Find where the given text appears and provide that cell's center as [x, y] coordinate. 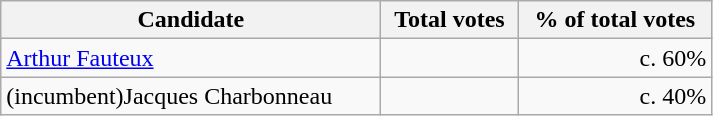
Total votes [450, 20]
Candidate [191, 20]
% of total votes [615, 20]
c. 60% [615, 58]
Arthur Fauteux [191, 58]
(incumbent)Jacques Charbonneau [191, 96]
c. 40% [615, 96]
